Identify which cell holds the provided text, then report its [X, Y] central coordinate. 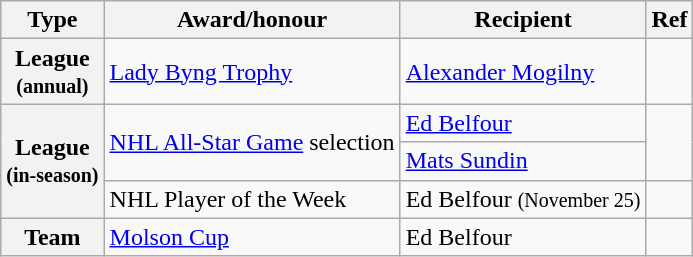
Alexander Mogilny [523, 72]
Award/honour [252, 20]
Team [52, 237]
Lady Byng Trophy [252, 72]
Ref [670, 20]
Recipient [523, 20]
Type [52, 20]
NHL Player of the Week [252, 199]
Ed Belfour (November 25) [523, 199]
Mats Sundin [523, 161]
League(in-season) [52, 161]
NHL All-Star Game selection [252, 142]
Molson Cup [252, 237]
League(annual) [52, 72]
